For the text-containing cell, return its midpoint in [X, Y] coordinate format. 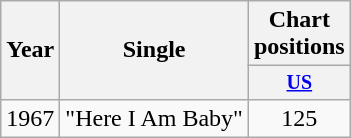
125 [299, 118]
Single [154, 50]
1967 [30, 118]
"Here I Am Baby" [154, 118]
Chart positions [299, 34]
Year [30, 50]
US [299, 82]
